Search for the cell housing the specified text and yield its (x, y) center coordinate. 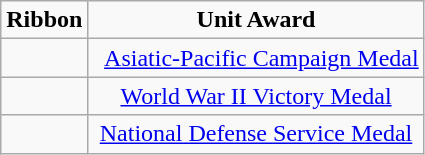
Unit Award (256, 20)
Asiatic-Pacific Campaign Medal (256, 58)
National Defense Service Medal (256, 134)
World War II Victory Medal (256, 96)
Ribbon (44, 20)
